Determine the (x, y) coordinate at the center of the cell enclosing the given text.  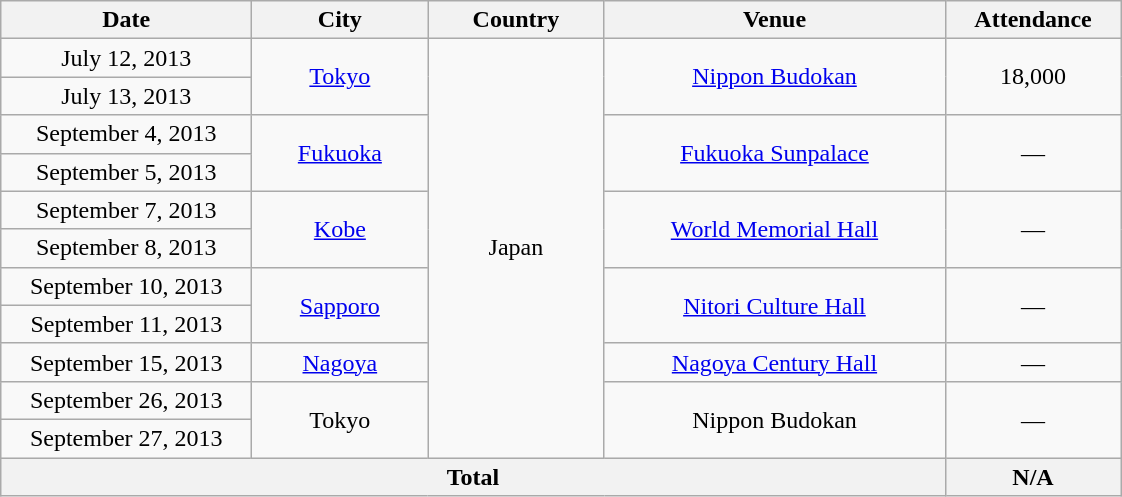
September 11, 2013 (126, 324)
Nagoya (340, 362)
World Memorial Hall (774, 229)
Nagoya Century Hall (774, 362)
September 7, 2013 (126, 210)
July 12, 2013 (126, 58)
Nitori Culture Hall (774, 305)
Country (516, 20)
September 15, 2013 (126, 362)
City (340, 20)
September 8, 2013 (126, 248)
Total (473, 477)
Fukuoka Sunpalace (774, 153)
September 26, 2013 (126, 400)
Date (126, 20)
September 4, 2013 (126, 134)
18,000 (1033, 77)
Venue (774, 20)
September 5, 2013 (126, 172)
Japan (516, 248)
September 10, 2013 (126, 286)
Fukuoka (340, 153)
September 27, 2013 (126, 438)
Attendance (1033, 20)
Sapporo (340, 305)
Kobe (340, 229)
July 13, 2013 (126, 96)
N/A (1033, 477)
